Return (X, Y) of the center of cell containing provided text 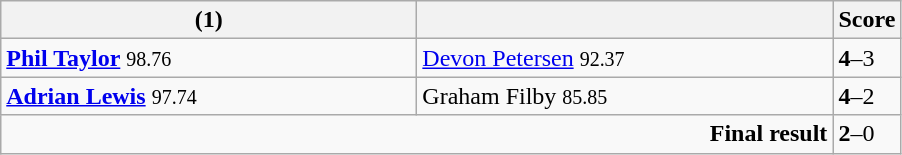
Devon Petersen 92.37 (625, 58)
Score (867, 20)
2–0 (867, 134)
4–3 (867, 58)
Final result (417, 134)
Phil Taylor 98.76 (209, 58)
Adrian Lewis 97.74 (209, 96)
4–2 (867, 96)
Graham Filby 85.85 (625, 96)
(1) (209, 20)
